Scan for the cell matching the given text and deliver its (x, y) coordinate at center. 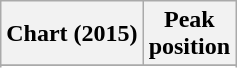
Chart (2015) (72, 34)
Peakposition (189, 34)
